Locate the cell with the specified text and output its [x, y] center coordinate. 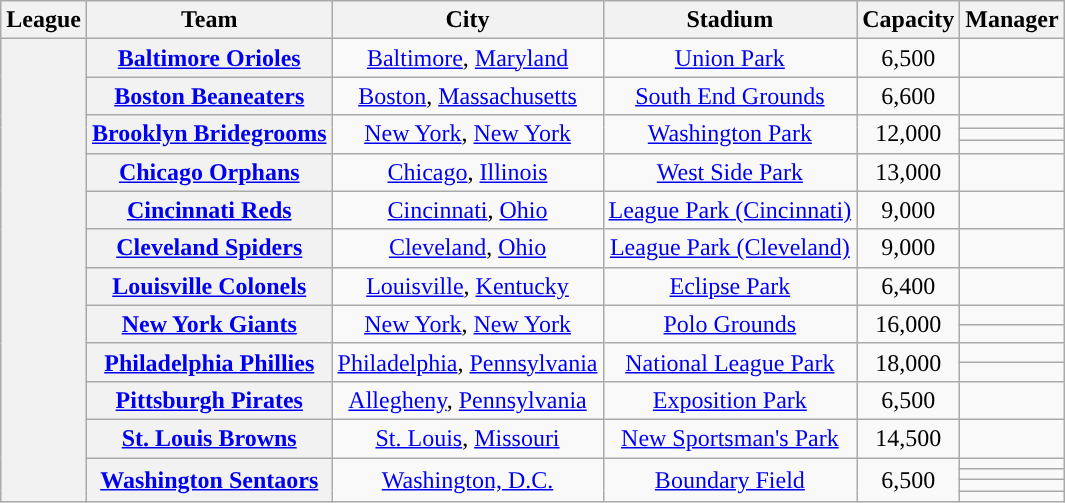
League Park (Cleveland) [730, 248]
Cleveland Spiders [209, 248]
National League Park [730, 362]
6,600 [908, 96]
16,000 [908, 324]
14,500 [908, 438]
Philadelphia, Pennsylvania [468, 362]
Boston Beaneaters [209, 96]
Baltimore, Maryland [468, 58]
Cincinnati, Ohio [468, 210]
Capacity [908, 20]
City [468, 20]
New York Giants [209, 324]
League Park (Cincinnati) [730, 210]
6,400 [908, 286]
Union Park [730, 58]
South End Grounds [730, 96]
Boston, Massachusetts [468, 96]
Brooklyn Bridegrooms [209, 134]
Team [209, 20]
Louisville Colonels [209, 286]
St. Louis Browns [209, 438]
Stadium [730, 20]
Exposition Park [730, 400]
West Side Park [730, 172]
St. Louis, Missouri [468, 438]
New Sportsman's Park [730, 438]
League [44, 20]
Cincinnati Reds [209, 210]
Baltimore Orioles [209, 58]
Eclipse Park [730, 286]
Louisville, Kentucky [468, 286]
13,000 [908, 172]
Polo Grounds [730, 324]
Manager [1012, 20]
Cleveland, Ohio [468, 248]
18,000 [908, 362]
Chicago, Illinois [468, 172]
Pittsburgh Pirates [209, 400]
12,000 [908, 134]
Washington Sentaors [209, 480]
Chicago Orphans [209, 172]
Boundary Field [730, 480]
Philadelphia Phillies [209, 362]
Washington, D.C. [468, 480]
Washington Park [730, 134]
Allegheny, Pennsylvania [468, 400]
